Pinpoint the cell where the given text exists, returning its [X, Y] midpoint coordinate. 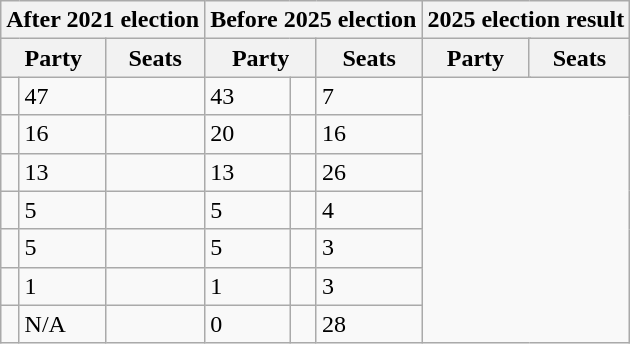
Before 2025 election [314, 20]
20 [248, 134]
N/A [62, 324]
47 [62, 96]
2025 election result [526, 20]
43 [248, 96]
28 [368, 324]
4 [368, 210]
After 2021 election [103, 20]
7 [368, 96]
0 [248, 324]
26 [368, 172]
